Locate the cell with the specified text and output its [x, y] center coordinate. 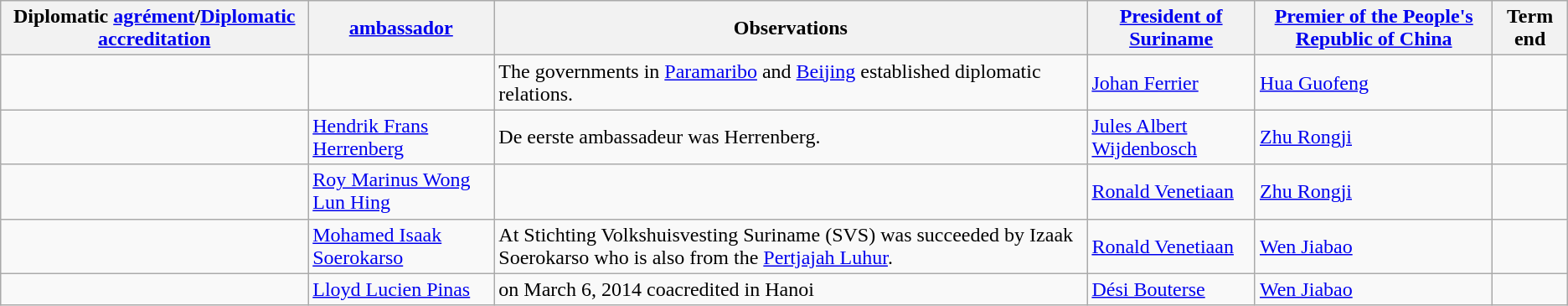
Observations [791, 29]
Mohamed Isaak Soerokarso [401, 246]
Diplomatic agrément/Diplomatic accreditation [154, 29]
President of Suriname [1171, 29]
Dési Bouterse [1171, 289]
Roy Marinus Wong Lun Hing [401, 191]
At Stichting Volkshuisvesting Suriname (SVS) was succeeded by Izaak Soerokarso who is also from the Pertjajah Luhur. [791, 246]
ambassador [401, 29]
on March 6, 2014 coacredited in Hanoi [791, 289]
Hua Guofeng [1374, 82]
Premier of the People's Republic of China [1374, 29]
Hendrik Frans Herrenberg [401, 137]
The governments in Paramaribo and Beijing established diplomatic relations. [791, 82]
Johan Ferrier [1171, 82]
Jules Albert Wijdenbosch [1171, 137]
De eerste ambassadeur was Herrenberg. [791, 137]
Term end [1529, 29]
Lloyd Lucien Pinas [401, 289]
